Output the [x, y] coordinate of the center of the cell containing the given text.  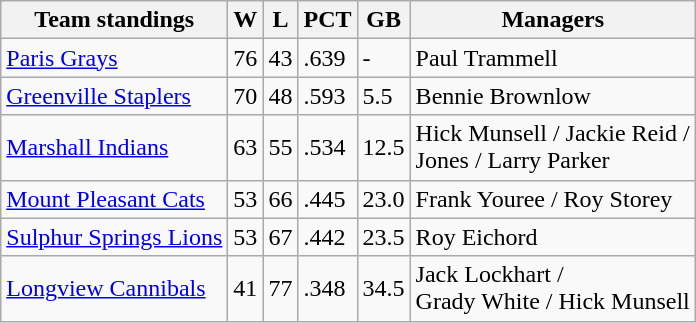
Managers [552, 20]
70 [246, 96]
34.5 [384, 288]
Bennie Brownlow [552, 96]
Sulphur Springs Lions [114, 237]
.348 [328, 288]
66 [280, 199]
76 [246, 58]
Team standings [114, 20]
Mount Pleasant Cats [114, 199]
Jack Lockhart / Grady White / Hick Munsell [552, 288]
Paris Grays [114, 58]
Greenville Staplers [114, 96]
PCT [328, 20]
.445 [328, 199]
48 [280, 96]
.534 [328, 148]
Frank Youree / Roy Storey [552, 199]
Paul Trammell [552, 58]
L [280, 20]
Hick Munsell / Jackie Reid / Jones / Larry Parker [552, 148]
.639 [328, 58]
5.5 [384, 96]
41 [246, 288]
77 [280, 288]
Marshall Indians [114, 148]
23.5 [384, 237]
Roy Eichord [552, 237]
W [246, 20]
Longview Cannibals [114, 288]
43 [280, 58]
63 [246, 148]
67 [280, 237]
23.0 [384, 199]
.442 [328, 237]
55 [280, 148]
GB [384, 20]
- [384, 58]
12.5 [384, 148]
.593 [328, 96]
